Locate the cell with the specified text and output its [x, y] center coordinate. 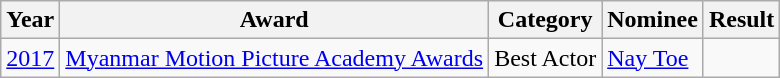
Nominee [653, 20]
Category [546, 20]
Myanmar Motion Picture Academy Awards [274, 58]
Year [30, 20]
Result [741, 20]
2017 [30, 58]
Best Actor [546, 58]
Nay Toe [653, 58]
Award [274, 20]
